Identify which cell holds the provided text, then report its (x, y) central coordinate. 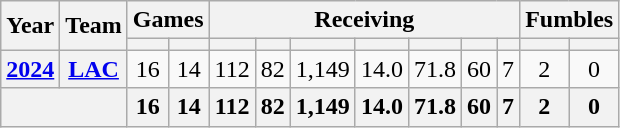
Team (94, 26)
LAC (94, 69)
Year (30, 26)
2024 (30, 69)
Games (168, 20)
Receiving (364, 20)
Fumbles (570, 20)
